Scan for the cell matching the given text and deliver its (x, y) coordinate at center. 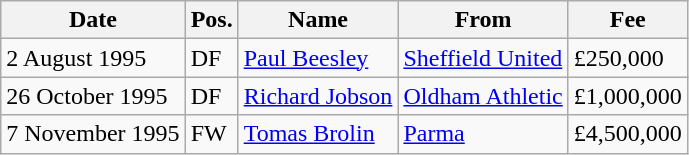
7 November 1995 (93, 134)
Name (318, 20)
£1,000,000 (628, 96)
Parma (483, 134)
Tomas Brolin (318, 134)
Sheffield United (483, 58)
Date (93, 20)
Paul Beesley (318, 58)
Pos. (212, 20)
From (483, 20)
2 August 1995 (93, 58)
£250,000 (628, 58)
Richard Jobson (318, 96)
Oldham Athletic (483, 96)
26 October 1995 (93, 96)
£4,500,000 (628, 134)
Fee (628, 20)
FW (212, 134)
